From the cell containing the given text, extract its center point as [X, Y] coordinate. 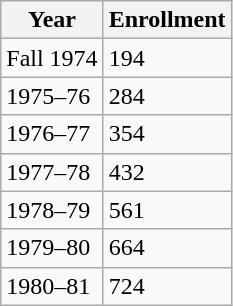
284 [167, 96]
432 [167, 172]
354 [167, 134]
1978–79 [52, 210]
664 [167, 248]
724 [167, 286]
Enrollment [167, 20]
1976–77 [52, 134]
1975–76 [52, 96]
Fall 1974 [52, 58]
1977–78 [52, 172]
1979–80 [52, 248]
194 [167, 58]
561 [167, 210]
1980–81 [52, 286]
Year [52, 20]
